Extract the (x, y) coordinate from the center of the cell holding the provided text.  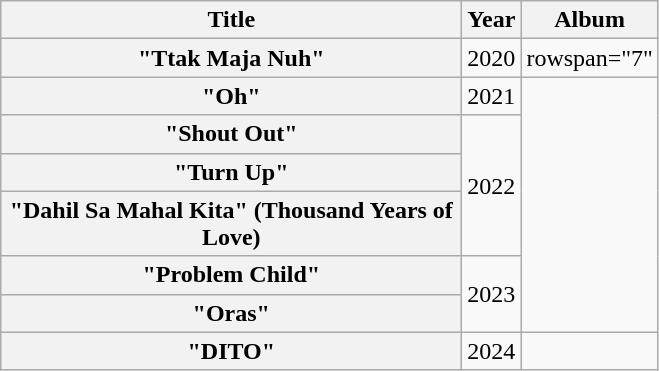
"Problem Child" (232, 275)
2024 (492, 351)
2023 (492, 294)
rowspan="7" (590, 58)
"Shout Out" (232, 134)
"Ttak Maja Nuh" (232, 58)
"Oh" (232, 96)
"DITO" (232, 351)
"Turn Up" (232, 172)
2020 (492, 58)
Title (232, 20)
2022 (492, 186)
2021 (492, 96)
"Oras" (232, 313)
Album (590, 20)
Year (492, 20)
"Dahil Sa Mahal Kita" (Thousand Years of Love) (232, 224)
